Capture the cell that displays the provided text and extract its (x, y) central coordinate. 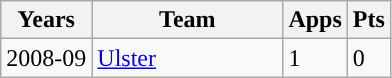
2008-09 (46, 58)
1 (315, 58)
Team (188, 20)
Pts (368, 20)
0 (368, 58)
Ulster (188, 58)
Apps (315, 20)
Years (46, 20)
